Determine the [x, y] coordinate at the center of the cell enclosing the given text.  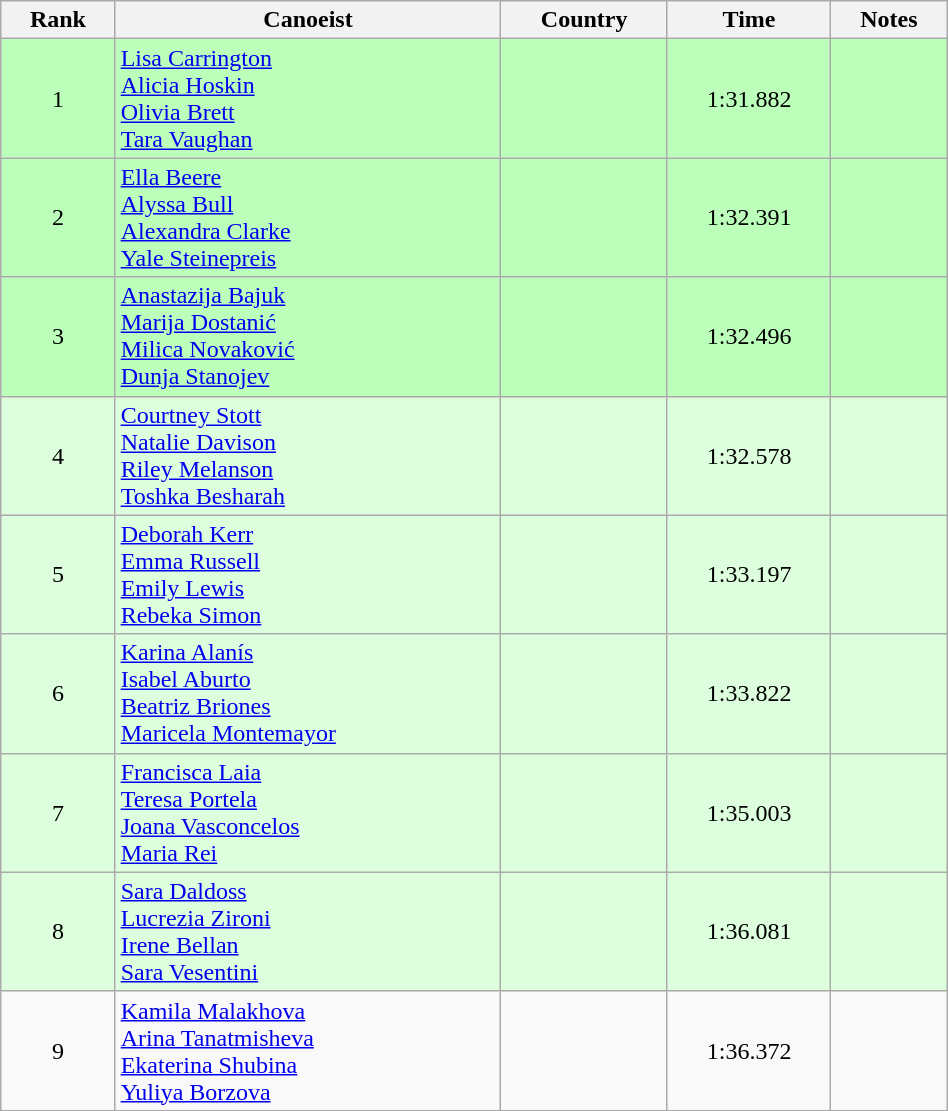
Ella BeereAlyssa BullAlexandra ClarkeYale Steinepreis [308, 218]
1:35.003 [748, 812]
4 [58, 456]
1:32.391 [748, 218]
9 [58, 1050]
Kamila MalakhovaArina TanatmishevaEkaterina ShubinaYuliya Borzova [308, 1050]
Karina AlanísIsabel AburtoBeatriz BrionesMaricela Montemayor [308, 694]
1:36.081 [748, 932]
3 [58, 336]
2 [58, 218]
Francisca LaiaTeresa PortelaJoana VasconcelosMaria Rei [308, 812]
Sara DaldossLucrezia ZironiIrene BellanSara Vesentini [308, 932]
Notes [890, 20]
Rank [58, 20]
1:36.372 [748, 1050]
Canoeist [308, 20]
8 [58, 932]
1:31.882 [748, 98]
1:33.822 [748, 694]
7 [58, 812]
Lisa CarringtonAlicia HoskinOlivia BrettTara Vaughan [308, 98]
6 [58, 694]
Anastazija BajukMarija DostanićMilica NovakovićDunja Stanojev [308, 336]
Deborah KerrEmma RussellEmily LewisRebeka Simon [308, 574]
1:33.197 [748, 574]
Country [584, 20]
1:32.496 [748, 336]
1 [58, 98]
5 [58, 574]
Time [748, 20]
1:32.578 [748, 456]
Courtney StottNatalie DavisonRiley MelansonToshka Besharah [308, 456]
